Locate the cell with the specified text and output its [X, Y] center coordinate. 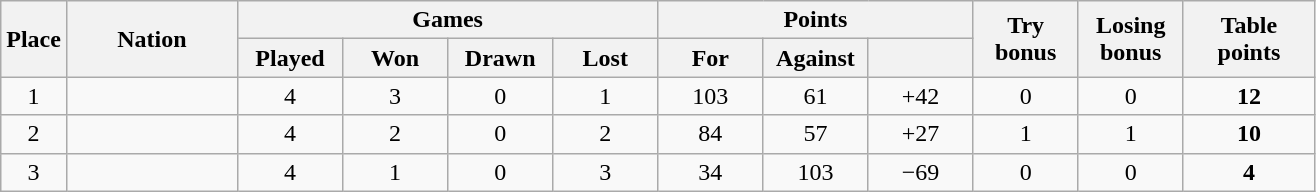
Nation [152, 39]
+42 [920, 96]
12 [1248, 96]
Points [816, 20]
10 [1248, 134]
84 [710, 134]
Place [34, 39]
Games [447, 20]
−69 [920, 172]
Lost [606, 58]
57 [816, 134]
Tablepoints [1248, 39]
61 [816, 96]
Losingbonus [1130, 39]
Against [816, 58]
34 [710, 172]
Drawn [500, 58]
Won [396, 58]
+27 [920, 134]
Played [290, 58]
Trybonus [1026, 39]
For [710, 58]
